Capture the cell that displays the provided text and extract its (x, y) central coordinate. 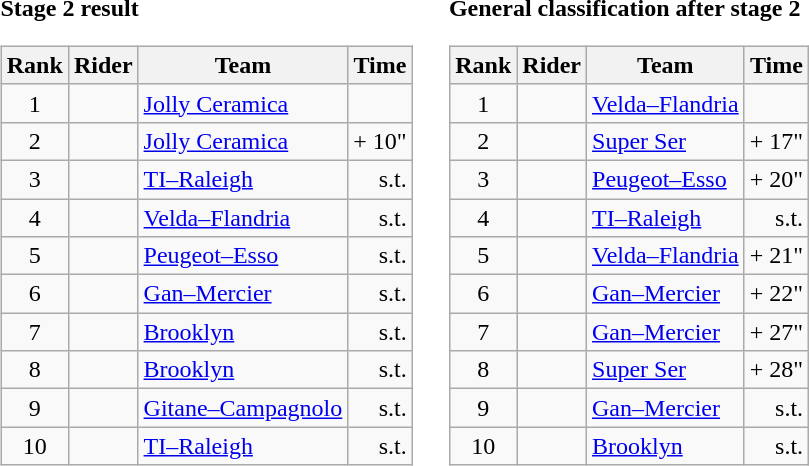
+ 20" (776, 179)
+ 22" (776, 294)
+ 21" (776, 256)
Gitane–Campagnolo (243, 408)
+ 27" (776, 332)
+ 17" (776, 141)
+ 28" (776, 370)
+ 10" (380, 141)
